Capture the cell that displays the provided text and extract its [x, y] central coordinate. 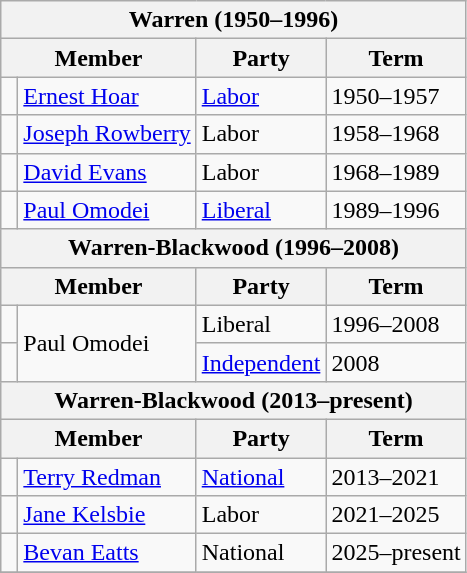
Joseph Rowberry [107, 134]
Warren-Blackwood (1996–2008) [234, 248]
2021–2025 [396, 515]
Ernest Hoar [107, 96]
Jane Kelsbie [107, 515]
Bevan Eatts [107, 553]
Warren-Blackwood (2013–present) [234, 400]
1950–1957 [396, 96]
1958–1968 [396, 134]
Warren (1950–1996) [234, 20]
Independent [261, 362]
2008 [396, 362]
Terry Redman [107, 477]
2013–2021 [396, 477]
1996–2008 [396, 324]
2025–present [396, 553]
David Evans [107, 172]
1968–1989 [396, 172]
1989–1996 [396, 210]
